Capture the cell that displays the provided text and extract its (x, y) central coordinate. 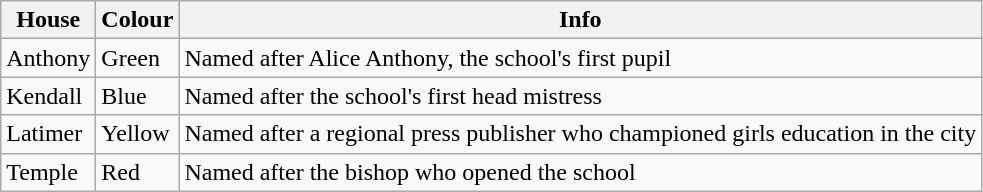
Colour (138, 20)
Info (580, 20)
Green (138, 58)
Red (138, 172)
Named after a regional press publisher who championed girls education in the city (580, 134)
Named after the school's first head mistress (580, 96)
Temple (48, 172)
Latimer (48, 134)
Anthony (48, 58)
Blue (138, 96)
Named after the bishop who opened the school (580, 172)
Yellow (138, 134)
Named after Alice Anthony, the school's first pupil (580, 58)
House (48, 20)
Kendall (48, 96)
